Detect which cell encompasses the target text, then output its [x, y] center coordinate. 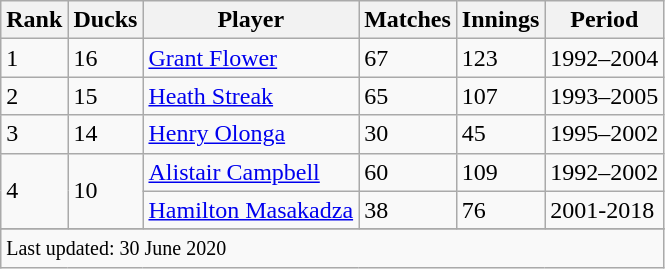
Heath Streak [251, 96]
67 [408, 58]
38 [408, 210]
Alistair Campbell [251, 172]
45 [500, 134]
123 [500, 58]
1992–2004 [604, 58]
1995–2002 [604, 134]
2 [34, 96]
107 [500, 96]
4 [34, 191]
Player [251, 20]
76 [500, 210]
2001-2018 [604, 210]
15 [106, 96]
Last updated: 30 June 2020 [332, 248]
30 [408, 134]
Innings [500, 20]
Period [604, 20]
1992–2002 [604, 172]
14 [106, 134]
Henry Olonga [251, 134]
1993–2005 [604, 96]
10 [106, 191]
Matches [408, 20]
Ducks [106, 20]
3 [34, 134]
Hamilton Masakadza [251, 210]
109 [500, 172]
16 [106, 58]
1 [34, 58]
Rank [34, 20]
60 [408, 172]
65 [408, 96]
Grant Flower [251, 58]
